From the cell containing the given text, extract its center point as (x, y) coordinate. 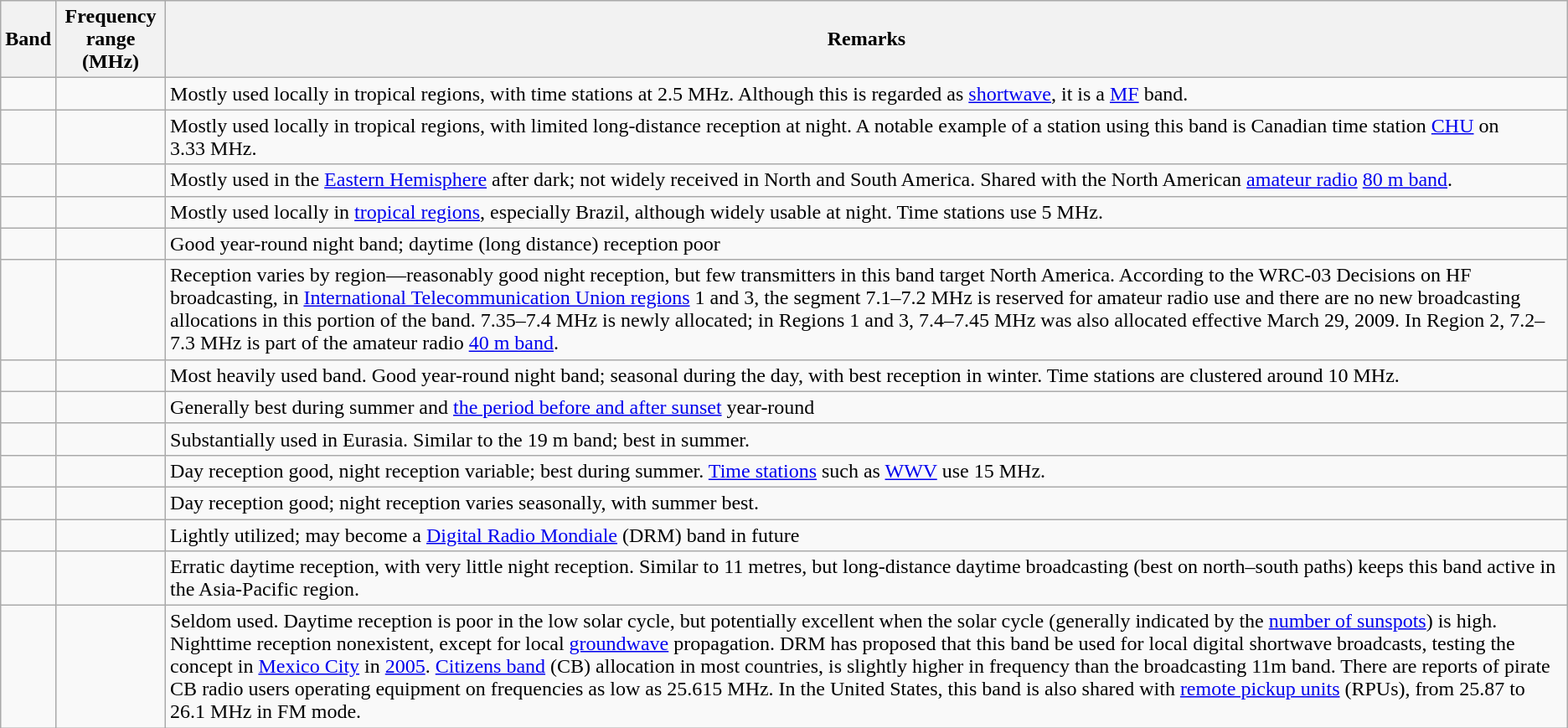
Substantially used in Eurasia. Similar to the 19 m band; best in summer. (867, 439)
Generally best during summer and the period before and after sunset year-round (867, 407)
Day reception good; night reception varies seasonally, with summer best. (867, 503)
Remarks (867, 39)
Mostly used locally in tropical regions, with time stations at 2.5 MHz. Although this is regarded as shortwave, it is a MF band. (867, 94)
Lightly utilized; may become a Digital Radio Mondiale (DRM) band in future (867, 535)
Frequency range (MHz) (111, 39)
Day reception good, night reception variable; best during summer. Time stations such as WWV use 15 MHz. (867, 471)
Mostly used locally in tropical regions, especially Brazil, although widely usable at night. Time stations use 5 MHz. (867, 212)
Band (28, 39)
Good year-round night band; daytime (long distance) reception poor (867, 244)
